Detect which cell encompasses the target text, then output its [x, y] center coordinate. 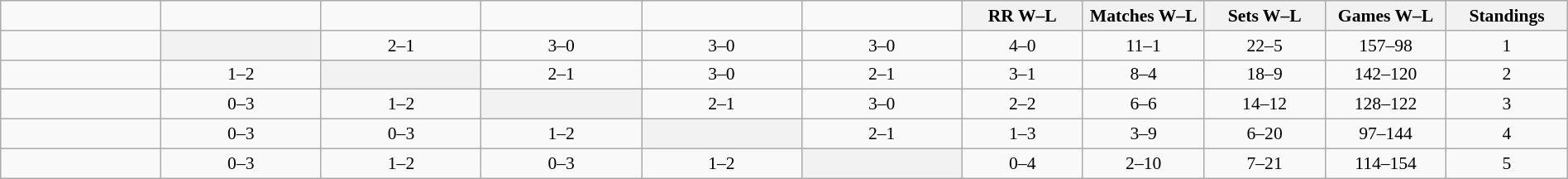
2–2 [1022, 104]
2 [1507, 75]
22–5 [1264, 46]
2–10 [1143, 163]
157–98 [1385, 46]
14–12 [1264, 104]
142–120 [1385, 75]
1–3 [1022, 134]
128–122 [1385, 104]
Standings [1507, 16]
8–4 [1143, 75]
Sets W–L [1264, 16]
0–4 [1022, 163]
Games W–L [1385, 16]
6–20 [1264, 134]
6–6 [1143, 104]
97–144 [1385, 134]
4 [1507, 134]
4–0 [1022, 46]
114–154 [1385, 163]
3–1 [1022, 75]
RR W–L [1022, 16]
18–9 [1264, 75]
3 [1507, 104]
5 [1507, 163]
Matches W–L [1143, 16]
3–9 [1143, 134]
1 [1507, 46]
11–1 [1143, 46]
7–21 [1264, 163]
